Extract the (x, y) coordinate from the center of the cell holding the provided text.  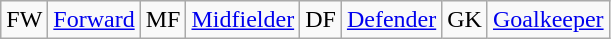
Goalkeeper (548, 20)
MF (163, 20)
GK (465, 20)
Defender (391, 20)
DF (321, 20)
Midfielder (243, 20)
FW (24, 20)
Forward (94, 20)
